Return the [x, y] coordinate for the center point of the cell that contains the specified text.  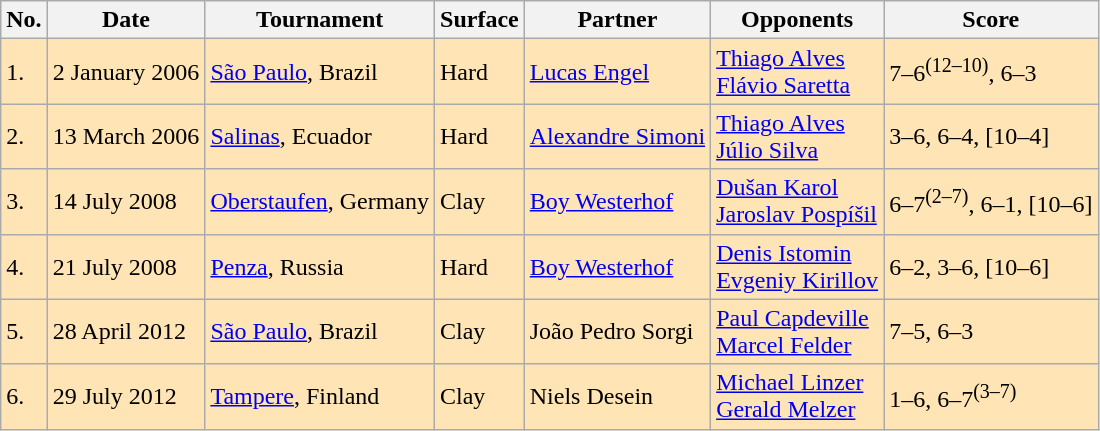
Surface [480, 20]
Oberstaufen, Germany [320, 202]
1–6, 6–7(3–7) [991, 396]
1. [24, 72]
Denis Istomin Evgeniy Kirillov [798, 266]
4. [24, 266]
21 July 2008 [126, 266]
2 January 2006 [126, 72]
6. [24, 396]
5. [24, 332]
13 March 2006 [126, 136]
Dušan Karol Jaroslav Pospíšil [798, 202]
No. [24, 20]
Tampere, Finland [320, 396]
Niels Desein [617, 396]
7–5, 6–3 [991, 332]
João Pedro Sorgi [617, 332]
Partner [617, 20]
Salinas, Ecuador [320, 136]
6–2, 3–6, [10–6] [991, 266]
7–6(12–10), 6–3 [991, 72]
Thiago Alves Júlio Silva [798, 136]
Score [991, 20]
14 July 2008 [126, 202]
6–7(2–7), 6–1, [10–6] [991, 202]
3. [24, 202]
Penza, Russia [320, 266]
Thiago Alves Flávio Saretta [798, 72]
Date [126, 20]
29 July 2012 [126, 396]
Tournament [320, 20]
28 April 2012 [126, 332]
3–6, 6–4, [10–4] [991, 136]
Paul Capdeville Marcel Felder [798, 332]
Michael Linzer Gerald Melzer [798, 396]
Lucas Engel [617, 72]
2. [24, 136]
Alexandre Simoni [617, 136]
Opponents [798, 20]
